Scan for the cell matching the given text and deliver its [X, Y] coordinate at center. 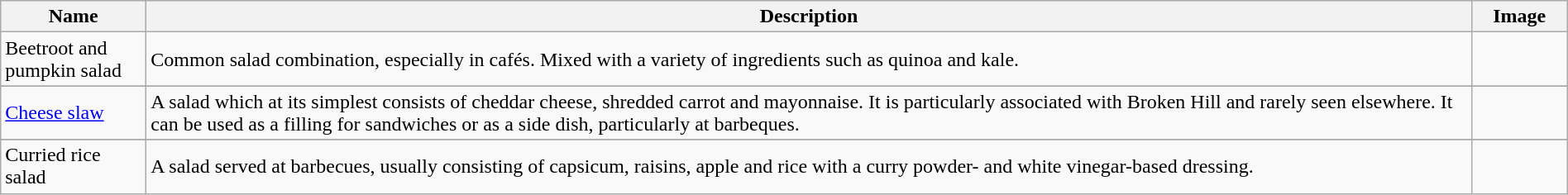
Cheese slaw [74, 112]
Name [74, 17]
Image [1519, 17]
Common salad combination, especially in cafés. Mixed with a variety of ingredients such as quinoa and kale. [809, 59]
Curried rice salad [74, 167]
A salad served at barbecues, usually consisting of capsicum, raisins, apple and rice with a curry powder- and white vinegar-based dressing. [809, 167]
Beetroot and pumpkin salad [74, 59]
Description [809, 17]
